From the cell containing the given text, extract its center point as [x, y] coordinate. 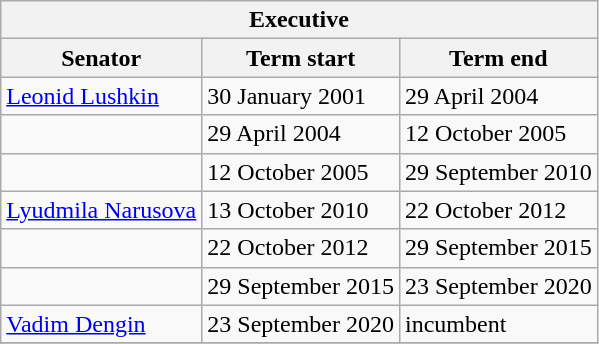
incumbent [498, 324]
Term end [498, 58]
Vadim Dengin [102, 324]
Senator [102, 58]
13 October 2010 [301, 210]
Executive [299, 20]
Lyudmila Narusova [102, 210]
30 January 2001 [301, 96]
29 September 2010 [498, 172]
Leonid Lushkin [102, 96]
Term start [301, 58]
